Locate the cell with the specified text and output its (X, Y) center coordinate. 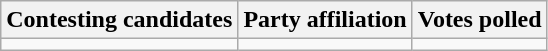
Contesting candidates (120, 20)
Party affiliation (325, 20)
Votes polled (480, 20)
